Determine the [x, y] coordinate at the center of the cell enclosing the given text.  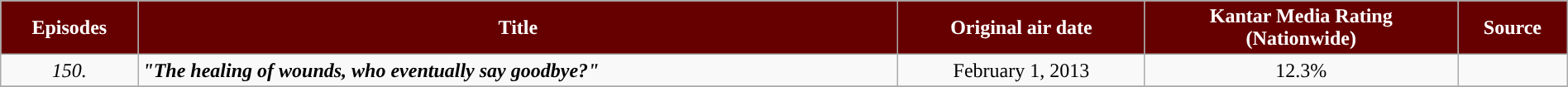
Title [518, 28]
Source [1513, 28]
"The healing of wounds, who eventually say goodbye?" [518, 70]
February 1, 2013 [1021, 70]
12.3% [1302, 70]
Kantar Media Rating (Nationwide) [1302, 28]
150. [69, 70]
Episodes [69, 28]
Original air date [1021, 28]
